From the cell containing the given text, extract its center point as [X, Y] coordinate. 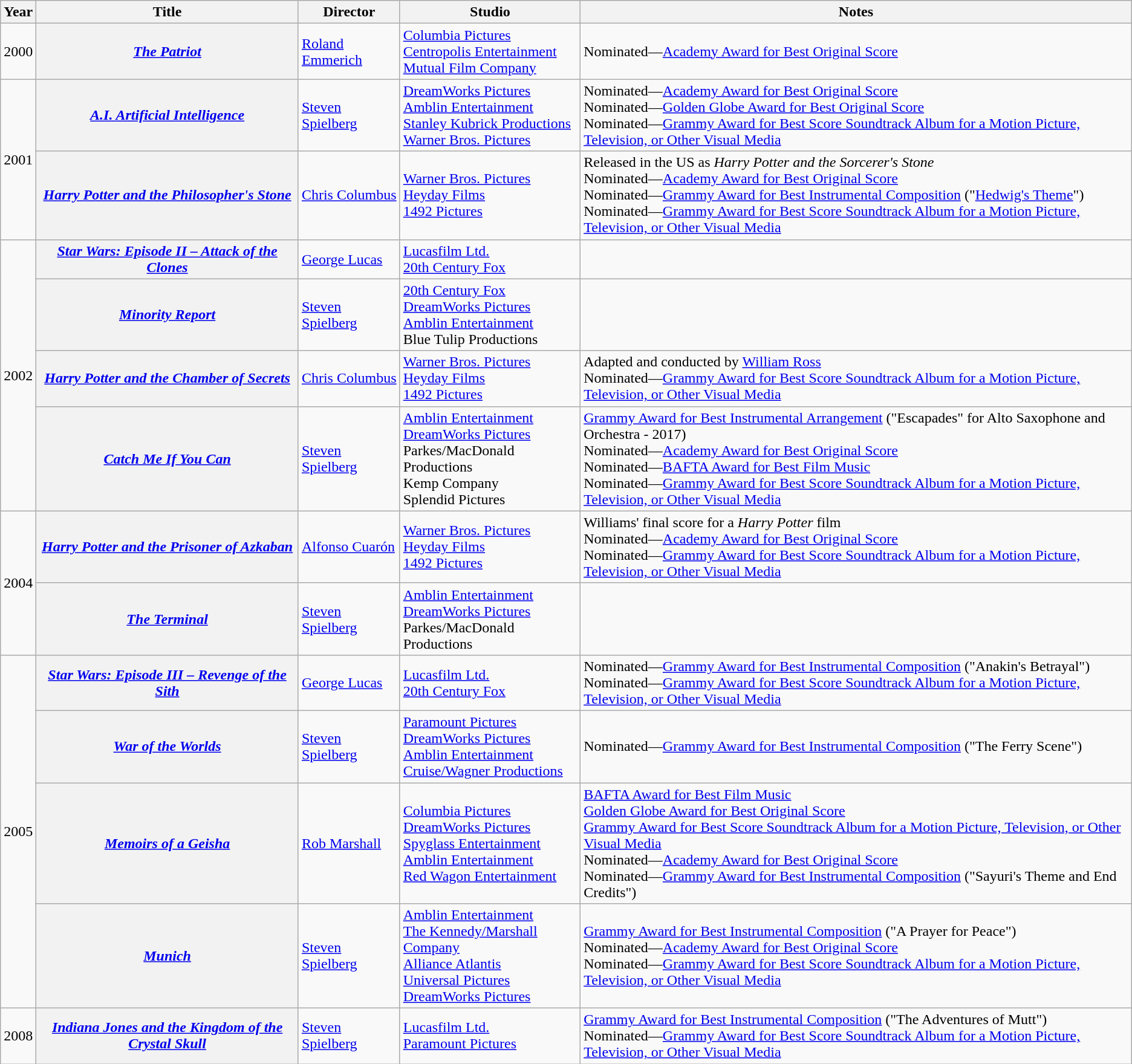
Roland Emmerich [349, 51]
A.I. Artificial Intelligence [168, 115]
Star Wars: Episode II – Attack of the Clones [168, 259]
Columbia PicturesCentropolis EntertainmentMutual Film Company [490, 51]
2004 [18, 583]
2002 [18, 375]
Columbia PicturesDreamWorks PicturesSpyglass EntertainmentAmblin EntertainmentRed Wagon Entertainment [490, 843]
The Terminal [168, 619]
2001 [18, 160]
2008 [18, 1036]
Harry Potter and the Chamber of Secrets [168, 378]
Nominated—Grammy Award for Best Instrumental Composition ("The Ferry Scene") [856, 746]
Munich [168, 956]
Indiana Jones and the Kingdom of the Crystal Skull [168, 1036]
Studio [490, 12]
Year [18, 12]
Amblin EntertainmentDreamWorks PicturesParkes/MacDonald Productions [490, 619]
Catch Me If You Can [168, 458]
Star Wars: Episode III – Revenge of the Sith [168, 683]
Minority Report [168, 314]
2000 [18, 51]
Alfonso Cuarón [349, 547]
Director [349, 12]
Amblin EntertainmentDreamWorks PicturesParkes/MacDonald ProductionsKemp CompanySplendid Pictures [490, 458]
Notes [856, 12]
Memoirs of a Geisha [168, 843]
Paramount PicturesDreamWorks PicturesAmblin EntertainmentCruise/Wagner Productions [490, 746]
War of the Worlds [168, 746]
Harry Potter and the Prisoner of Azkaban [168, 547]
Title [168, 12]
The Patriot [168, 51]
Nominated—Academy Award for Best Original Score [856, 51]
Harry Potter and the Philosopher's Stone [168, 195]
Rob Marshall [349, 843]
20th Century FoxDreamWorks PicturesAmblin EntertainmentBlue Tulip Productions [490, 314]
2005 [18, 831]
Amblin EntertainmentThe Kennedy/Marshall CompanyAlliance AtlantisUniversal Pictures DreamWorks Pictures [490, 956]
Adapted and conducted by William RossNominated—Grammy Award for Best Score Soundtrack Album for a Motion Picture, Television, or Other Visual Media [856, 378]
DreamWorks PicturesAmblin EntertainmentStanley Kubrick ProductionsWarner Bros. Pictures [490, 115]
Lucasfilm Ltd.Paramount Pictures [490, 1036]
